Return the [X, Y] coordinate for the center point of the cell that contains the specified text.  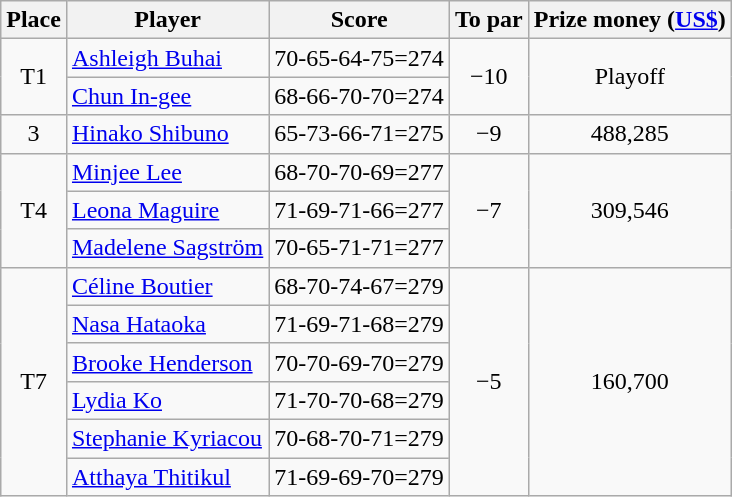
68-70-70-69=277 [360, 172]
−7 [488, 210]
70-65-71-71=277 [360, 248]
−9 [488, 134]
T1 [34, 77]
Prize money (US$) [630, 20]
70-65-64-75=274 [360, 58]
Minjee Lee [167, 172]
Brooke Henderson [167, 362]
160,700 [630, 381]
Atthaya Thitikul [167, 477]
Score [360, 20]
Madelene Sagström [167, 248]
488,285 [630, 134]
68-66-70-70=274 [360, 96]
−5 [488, 381]
Player [167, 20]
71-70-70-68=279 [360, 400]
Lydia Ko [167, 400]
Ashleigh Buhai [167, 58]
71-69-71-66=277 [360, 210]
Céline Boutier [167, 286]
70-70-69-70=279 [360, 362]
70-68-70-71=279 [360, 438]
Stephanie Kyriacou [167, 438]
To par [488, 20]
68-70-74-67=279 [360, 286]
Chun In-gee [167, 96]
Leona Maguire [167, 210]
65-73-66-71=275 [360, 134]
T4 [34, 210]
71-69-71-68=279 [360, 324]
Playoff [630, 77]
3 [34, 134]
Place [34, 20]
71-69-69-70=279 [360, 477]
T7 [34, 381]
−10 [488, 77]
309,546 [630, 210]
Hinako Shibuno [167, 134]
Nasa Hataoka [167, 324]
